Return the [X, Y] coordinate for the center point of the cell that contains the specified text.  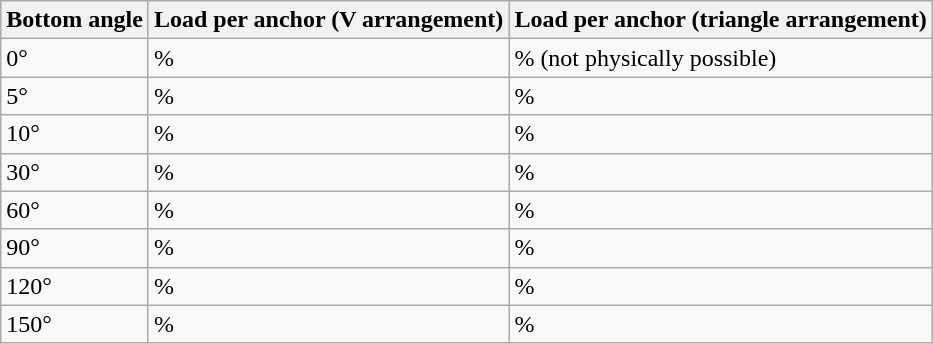
5° [75, 96]
% (not physically possible) [720, 58]
Load per anchor (triangle arrangement) [720, 20]
30° [75, 172]
60° [75, 210]
0° [75, 58]
10° [75, 134]
150° [75, 324]
120° [75, 286]
Bottom angle [75, 20]
90° [75, 248]
Load per anchor (V arrangement) [328, 20]
